Find where the given text appears and provide that cell's center as [x, y] coordinate. 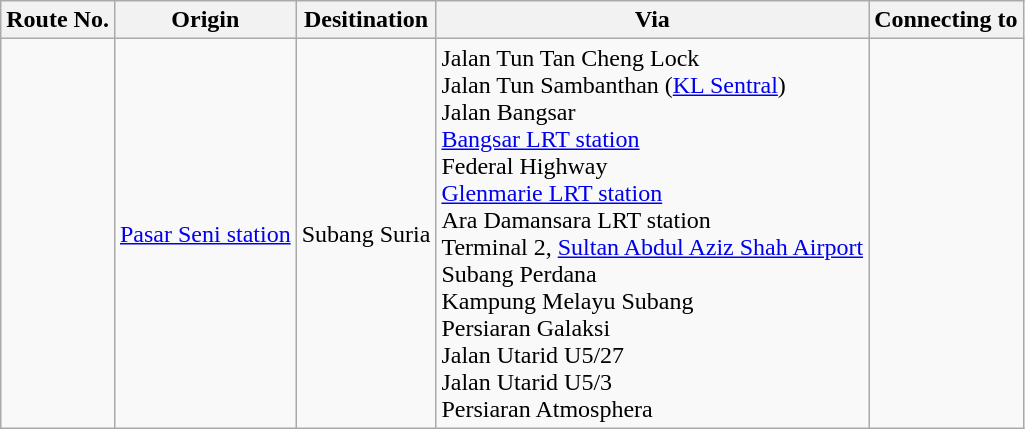
Connecting to [946, 20]
Origin [205, 20]
Desitination [366, 20]
Via [652, 20]
Pasar Seni station [205, 234]
Subang Suria [366, 234]
Route No. [58, 20]
